Find where the given text appears and provide that cell's center as [X, Y] coordinate. 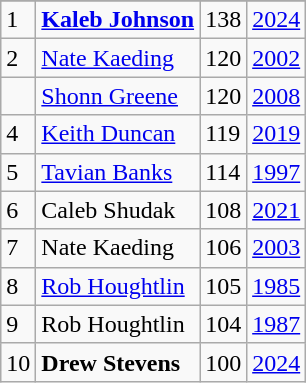
Kaleb Johnson [118, 20]
Shonn Greene [118, 96]
2021 [276, 210]
119 [224, 134]
6 [18, 210]
5 [18, 172]
100 [224, 362]
106 [224, 248]
Drew Stevens [118, 362]
2002 [276, 58]
7 [18, 248]
9 [18, 324]
104 [224, 324]
1997 [276, 172]
2019 [276, 134]
Keith Duncan [118, 134]
138 [224, 20]
1 [18, 20]
4 [18, 134]
2003 [276, 248]
Tavian Banks [118, 172]
Caleb Shudak [118, 210]
2 [18, 58]
10 [18, 362]
2008 [276, 96]
108 [224, 210]
8 [18, 286]
105 [224, 286]
114 [224, 172]
1987 [276, 324]
1985 [276, 286]
